From the cell containing the given text, extract its center point as (x, y) coordinate. 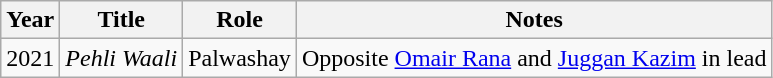
Notes (534, 20)
Palwashay (240, 58)
Opposite Omair Rana and Juggan Kazim in lead (534, 58)
Year (30, 20)
2021 (30, 58)
Role (240, 20)
Pehli Waali (122, 58)
Title (122, 20)
